Capture the cell that displays the provided text and extract its [X, Y] central coordinate. 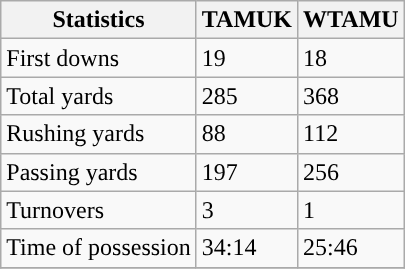
Time of possession [99, 248]
3 [246, 210]
285 [246, 96]
Statistics [99, 20]
18 [352, 58]
88 [246, 134]
19 [246, 58]
Turnovers [99, 210]
1 [352, 210]
197 [246, 172]
Passing yards [99, 172]
25:46 [352, 248]
112 [352, 134]
256 [352, 172]
Total yards [99, 96]
34:14 [246, 248]
WTAMU [352, 20]
TAMUK [246, 20]
368 [352, 96]
Rushing yards [99, 134]
First downs [99, 58]
